Provide the (x, y) coordinate of the cell's center where the given text is located.  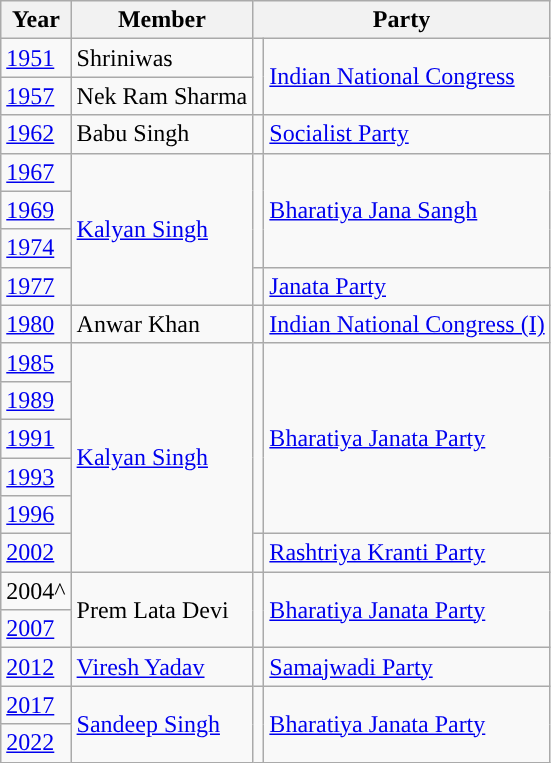
Indian National Congress (I) (407, 324)
1974 (36, 248)
2022 (36, 743)
1977 (36, 286)
2017 (36, 705)
Member (162, 20)
Shriniwas (162, 58)
1996 (36, 515)
Party (402, 20)
2007 (36, 629)
Prem Lata Devi (162, 610)
Nek Ram Sharma (162, 96)
2004^ (36, 591)
1989 (36, 400)
Indian National Congress (407, 77)
Rashtriya Kranti Party (407, 553)
Janata Party (407, 286)
1951 (36, 58)
1967 (36, 172)
Viresh Yadav (162, 667)
2012 (36, 667)
Year (36, 20)
1962 (36, 134)
1957 (36, 96)
Samajwadi Party (407, 667)
1991 (36, 438)
1980 (36, 324)
Sandeep Singh (162, 724)
Babu Singh (162, 134)
1993 (36, 477)
1985 (36, 362)
Anwar Khan (162, 324)
Socialist Party (407, 134)
2002 (36, 553)
1969 (36, 210)
Bharatiya Jana Sangh (407, 210)
